Determine the [x, y] coordinate at the center of the cell enclosing the given text.  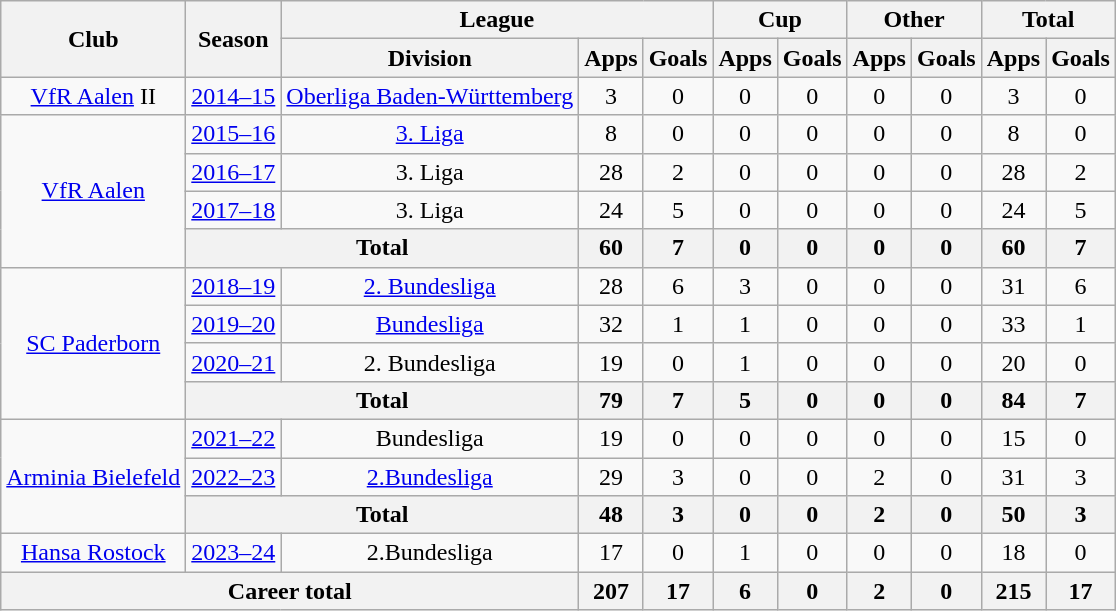
2018–19 [234, 286]
20 [1013, 362]
League [497, 20]
Hansa Rostock [94, 553]
Season [234, 39]
32 [611, 324]
50 [1013, 515]
79 [611, 400]
Arminia Bielefeld [94, 476]
SC Paderborn [94, 343]
Cup [780, 20]
2014–15 [234, 96]
Division [430, 58]
2019–20 [234, 324]
29 [611, 477]
Career total [290, 591]
VfR Aalen II [94, 96]
2020–21 [234, 362]
2015–16 [234, 134]
18 [1013, 553]
33 [1013, 324]
48 [611, 515]
2017–18 [234, 210]
Other [914, 20]
2016–17 [234, 172]
Oberliga Baden-Württemberg [430, 96]
2022–23 [234, 477]
15 [1013, 438]
207 [611, 591]
Club [94, 39]
2021–22 [234, 438]
2023–24 [234, 553]
215 [1013, 591]
84 [1013, 400]
VfR Aalen [94, 191]
